Pinpoint the cell where the given text exists, returning its [x, y] midpoint coordinate. 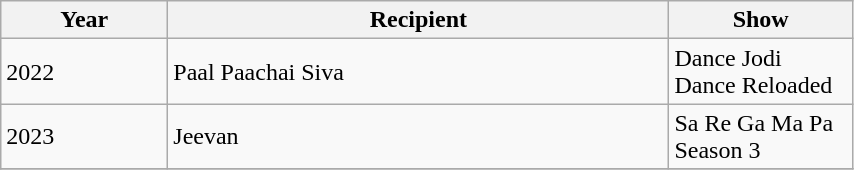
Recipient [418, 20]
Show [761, 20]
Paal Paachai Siva [418, 72]
Sa Re Ga Ma Pa Season 3 [761, 136]
Dance Jodi Dance Reloaded [761, 72]
2022 [84, 72]
Year [84, 20]
2023 [84, 136]
Jeevan [418, 136]
